Provide the (x, y) coordinate of the cell's center where the given text is located.  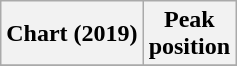
Peakposition (189, 34)
Chart (2019) (72, 34)
